Detect which cell encompasses the target text, then output its [X, Y] center coordinate. 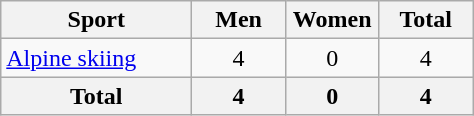
Women [332, 20]
Alpine skiing [96, 58]
Men [239, 20]
Sport [96, 20]
